Output the [x, y] coordinate of the center of the cell containing the given text.  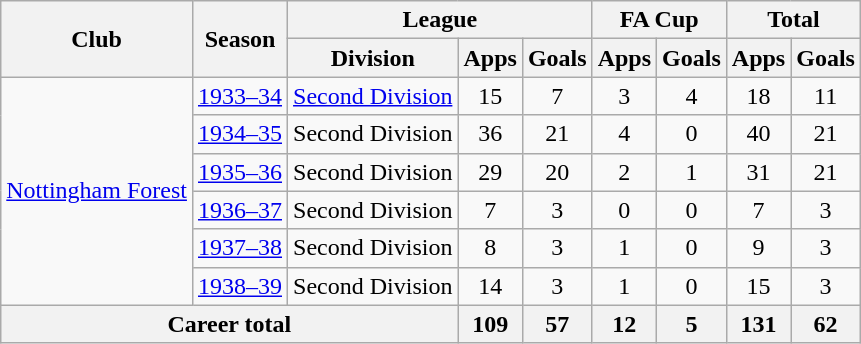
20 [557, 172]
36 [490, 134]
Club [97, 39]
11 [826, 96]
League [440, 20]
29 [490, 172]
12 [624, 324]
57 [557, 324]
18 [758, 96]
1936–37 [240, 210]
109 [490, 324]
5 [692, 324]
Division [373, 58]
1935–36 [240, 172]
62 [826, 324]
1934–35 [240, 134]
2 [624, 172]
Nottingham Forest [97, 191]
1938–39 [240, 286]
1933–34 [240, 96]
40 [758, 134]
31 [758, 172]
131 [758, 324]
14 [490, 286]
9 [758, 248]
Season [240, 39]
Total [793, 20]
Career total [230, 324]
1937–38 [240, 248]
8 [490, 248]
FA Cup [659, 20]
